From the cell containing the given text, extract its center point as [X, Y] coordinate. 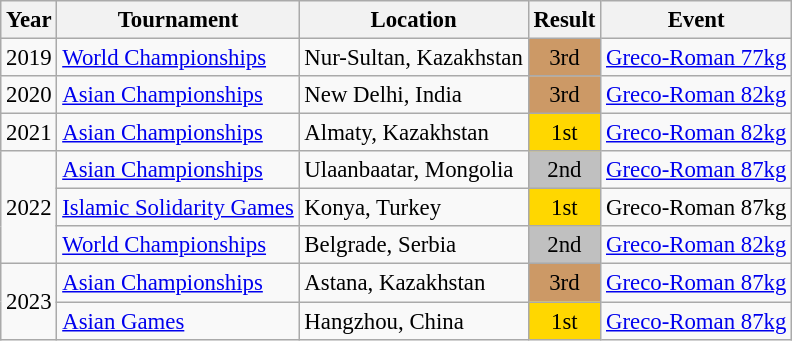
2023 [29, 302]
Astana, Kazakhstan [414, 283]
New Delhi, India [414, 95]
Ulaanbaatar, Mongolia [414, 170]
Greco-Roman 77kg [696, 58]
Event [696, 20]
2022 [29, 208]
Result [564, 20]
Islamic Solidarity Games [178, 208]
2020 [29, 95]
Year [29, 20]
Almaty, Kazakhstan [414, 133]
Asian Games [178, 321]
Konya, Turkey [414, 208]
Location [414, 20]
Nur-Sultan, Kazakhstan [414, 58]
2019 [29, 58]
Belgrade, Serbia [414, 245]
2021 [29, 133]
Hangzhou, China [414, 321]
Tournament [178, 20]
